Output the (x, y) coordinate of the center of the cell containing the given text.  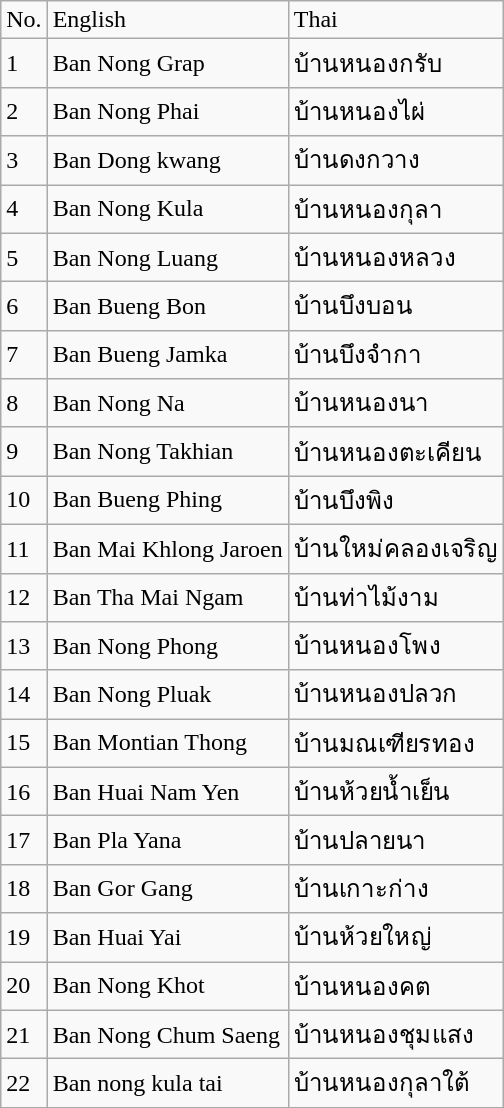
2 (24, 112)
Ban Montian Thong (168, 744)
Ban Huai Nam Yen (168, 792)
17 (24, 840)
Ban Bueng Phing (168, 500)
Ban Bueng Bon (168, 306)
Ban Nong Pluak (168, 694)
11 (24, 548)
Ban Gor Gang (168, 888)
10 (24, 500)
บ้านดงกวาง (396, 160)
Ban Dong kwang (168, 160)
บ้านท่าไม้งาม (396, 598)
English (168, 20)
Ban Nong Na (168, 404)
Thai (396, 20)
19 (24, 938)
บ้านหนองคต (396, 986)
บ้านใหม่คลองเจริญ (396, 548)
Ban Nong Kula (168, 208)
บ้านหนองกรับ (396, 64)
12 (24, 598)
20 (24, 986)
บ้านหนองกุลา (396, 208)
4 (24, 208)
บ้านหนองชุมแสง (396, 1034)
6 (24, 306)
บ้านหนองนา (396, 404)
บ้านห้วยใหญ่ (396, 938)
บ้านมณเฑียรทอง (396, 744)
5 (24, 258)
15 (24, 744)
Ban Nong Phai (168, 112)
Ban Pla Yana (168, 840)
บ้านหนองตะเคียน (396, 452)
Ban Bueng Jamka (168, 354)
Ban Nong Chum Saeng (168, 1034)
บ้านหนองกุลาใต้ (396, 1084)
Ban Nong Luang (168, 258)
13 (24, 646)
21 (24, 1034)
Ban Nong Takhian (168, 452)
Ban Mai Khlong Jaroen (168, 548)
Ban Nong Khot (168, 986)
บ้านเกาะก่าง (396, 888)
บ้านหนองปลวก (396, 694)
Ban Nong Phong (168, 646)
Ban Tha Mai Ngam (168, 598)
9 (24, 452)
No. (24, 20)
8 (24, 404)
บ้านบึงบอน (396, 306)
Ban Huai Yai (168, 938)
บ้านห้วยน้ำเย็น (396, 792)
7 (24, 354)
บ้านบึงพิง (396, 500)
บ้านปลายนา (396, 840)
3 (24, 160)
14 (24, 694)
บ้านหนองหลวง (396, 258)
บ้านหนองโพง (396, 646)
Ban nong kula tai (168, 1084)
บ้านหนองไผ่ (396, 112)
16 (24, 792)
Ban Nong Grap (168, 64)
18 (24, 888)
บ้านบึงจำกา (396, 354)
1 (24, 64)
22 (24, 1084)
